Determine the [x, y] coordinate at the center of the cell enclosing the given text.  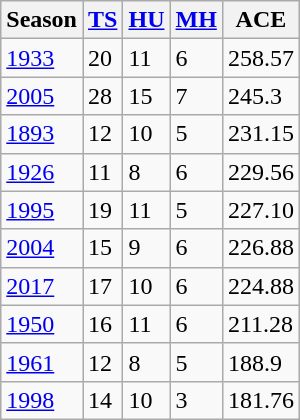
3 [196, 400]
1926 [42, 172]
224.88 [260, 286]
7 [196, 96]
1998 [42, 400]
229.56 [260, 172]
231.15 [260, 134]
2017 [42, 286]
188.9 [260, 362]
211.28 [260, 324]
ACE [260, 20]
17 [102, 286]
181.76 [260, 400]
Season [42, 20]
1995 [42, 210]
1950 [42, 324]
16 [102, 324]
2005 [42, 96]
258.57 [260, 58]
226.88 [260, 248]
9 [146, 248]
1933 [42, 58]
20 [102, 58]
227.10 [260, 210]
245.3 [260, 96]
28 [102, 96]
MH [196, 20]
14 [102, 400]
TS [102, 20]
2004 [42, 248]
19 [102, 210]
1961 [42, 362]
HU [146, 20]
1893 [42, 134]
